Output the [x, y] coordinate of the center of the cell containing the given text.  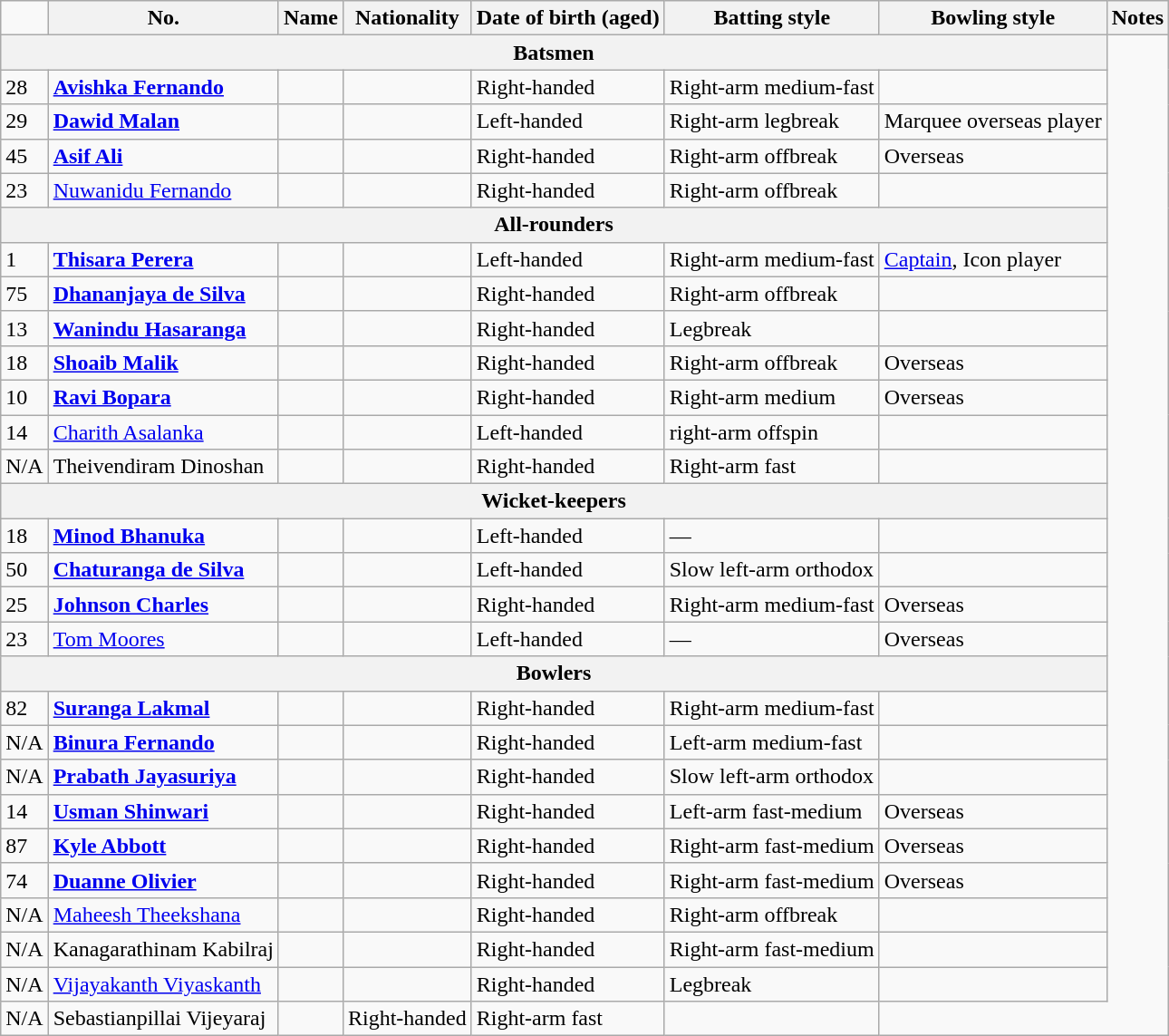
50 [24, 570]
Kanagarathinam Kabilraj [163, 949]
Prabath Jayasuriya [163, 777]
Avishka Fernando [163, 87]
Chaturanga de Silva [163, 570]
Tom Moores [163, 639]
Bowlers [554, 673]
Nationality [407, 18]
1 [24, 259]
Sebastianpillai Vijeyaraj [163, 1019]
Thisara Perera [163, 259]
29 [24, 121]
Wanindu Hasaranga [163, 328]
Left-arm fast-medium [772, 811]
Suranga Lakmal [163, 708]
Name [310, 18]
Binura Fernando [163, 742]
Shoaib Malik [163, 363]
25 [24, 605]
Wicket-keepers [554, 501]
Dhananjaya de Silva [163, 294]
45 [24, 156]
Minod Bhanuka [163, 536]
Left-arm medium-fast [772, 742]
Asif Ali [163, 156]
Right-arm medium [772, 397]
13 [24, 328]
Right-arm legbreak [772, 121]
Charith Asalanka [163, 432]
Dawid Malan [163, 121]
Johnson Charles [163, 605]
Nuwanidu Fernando [163, 190]
No. [163, 18]
Duanne Olivier [163, 880]
10 [24, 397]
Date of birth (aged) [567, 18]
Vijayakanth Viyaskanth [163, 983]
Marquee overseas player [993, 121]
Notes [1137, 18]
82 [24, 708]
All-rounders [554, 225]
74 [24, 880]
Maheesh Theekshana [163, 915]
28 [24, 87]
Captain, Icon player [993, 259]
87 [24, 846]
Usman Shinwari [163, 811]
right-arm offspin [772, 432]
Bowling style [993, 18]
75 [24, 294]
Kyle Abbott [163, 846]
Batting style [772, 18]
Theivendiram Dinoshan [163, 467]
Ravi Bopara [163, 397]
Batsmen [554, 53]
